Detect which cell encompasses the target text, then output its (X, Y) center coordinate. 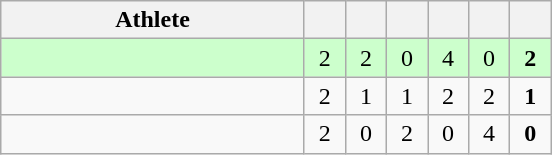
Athlete (153, 20)
